Detect which cell encompasses the target text, then output its (x, y) center coordinate. 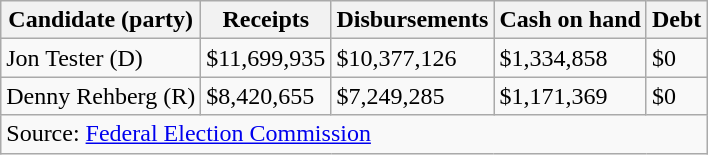
$8,420,655 (266, 96)
Candidate (party) (101, 20)
$1,334,858 (570, 58)
$1,171,369 (570, 96)
Cash on hand (570, 20)
$11,699,935 (266, 58)
Receipts (266, 20)
Debt (676, 20)
$7,249,285 (412, 96)
Jon Tester (D) (101, 58)
$10,377,126 (412, 58)
Source: Federal Election Commission (354, 134)
Disbursements (412, 20)
Denny Rehberg (R) (101, 96)
